Locate the cell with the specified text and output its (X, Y) center coordinate. 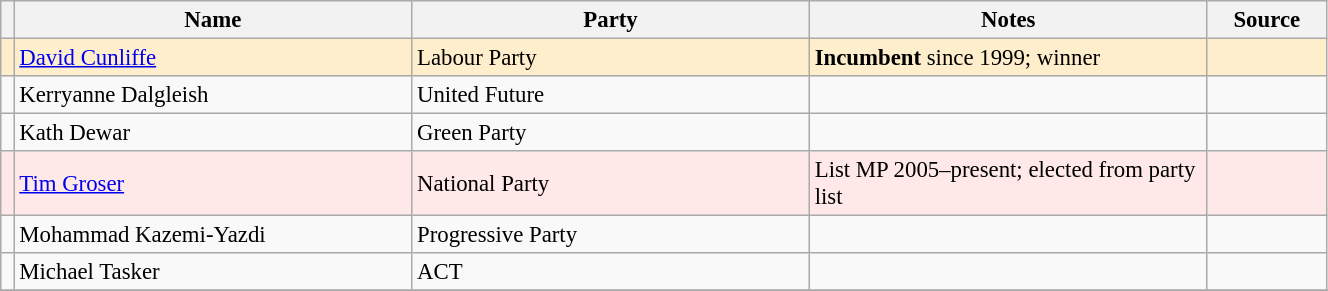
Green Party (611, 133)
Incumbent since 1999; winner (1008, 58)
National Party (611, 184)
List MP 2005–present; elected from party list (1008, 184)
David Cunliffe (213, 58)
Labour Party (611, 58)
Notes (1008, 20)
Name (213, 20)
Source (1266, 20)
Kerryanne Dalgleish (213, 95)
Party (611, 20)
United Future (611, 95)
Progressive Party (611, 235)
Tim Groser (213, 184)
Mohammad Kazemi-Yazdi (213, 235)
Kath Dewar (213, 133)
